Return [x, y] of the center of cell containing provided text 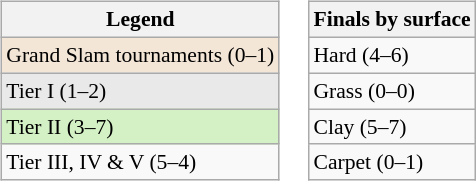
Hard (4–6) [392, 55]
Grand Slam tournaments (0–1) [140, 55]
Clay (5–7) [392, 127]
Legend [140, 20]
Tier II (3–7) [140, 127]
Carpet (0–1) [392, 162]
Grass (0–0) [392, 91]
Finals by surface [392, 20]
Tier I (1–2) [140, 91]
Tier III, IV & V (5–4) [140, 162]
